For the text-containing cell, return its midpoint in (x, y) coordinate format. 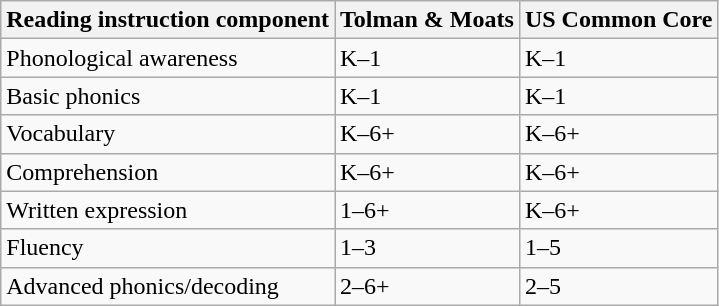
Tolman & Moats (426, 20)
Advanced phonics/decoding (168, 286)
Phonological awareness (168, 58)
1–6+ (426, 210)
Basic phonics (168, 96)
2–6+ (426, 286)
Vocabulary (168, 134)
Written expression (168, 210)
1–3 (426, 248)
2–5 (618, 286)
Comprehension (168, 172)
1–5 (618, 248)
Fluency (168, 248)
Reading instruction component (168, 20)
US Common Core (618, 20)
